Identify which cell holds the provided text, then report its [x, y] central coordinate. 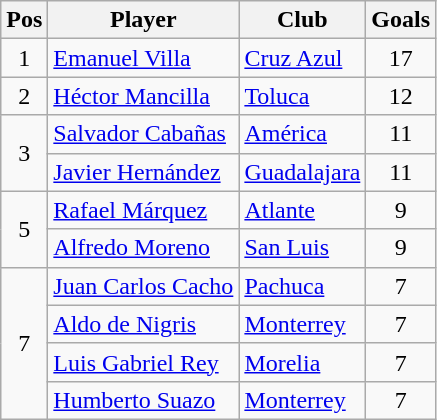
1 [24, 58]
Javier Hernández [144, 172]
Héctor Mancilla [144, 96]
5 [24, 229]
Goals [401, 20]
Juan Carlos Cacho [144, 286]
Cruz Azul [302, 58]
Morelia [302, 362]
17 [401, 58]
3 [24, 153]
Emanuel Villa [144, 58]
2 [24, 96]
Humberto Suazo [144, 400]
Aldo de Nigris [144, 324]
Alfredo Moreno [144, 248]
Player [144, 20]
San Luis [302, 248]
12 [401, 96]
Toluca [302, 96]
Atlante [302, 210]
Guadalajara [302, 172]
Pos [24, 20]
Rafael Márquez [144, 210]
Club [302, 20]
Salvador Cabañas [144, 134]
Luis Gabriel Rey [144, 362]
Pachuca [302, 286]
América [302, 134]
